Return [x, y] of the center of cell containing provided text 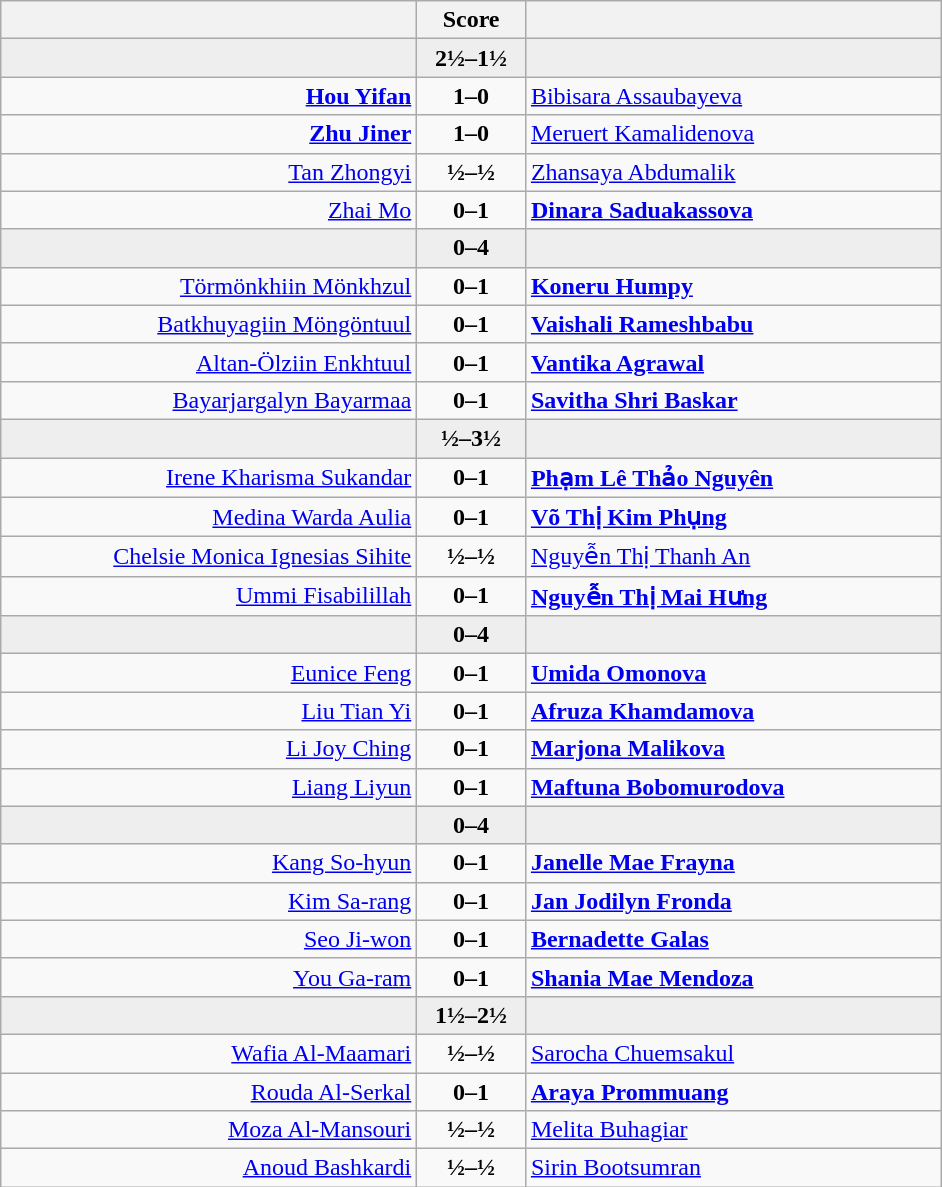
Phạm Lê Thảo Nguyên [733, 478]
Törmönkhiin Mönkhzul [209, 286]
Irene Kharisma Sukandar [209, 478]
Sirin Bootsumran [733, 1168]
Bayarjargalyn Bayarmaa [209, 400]
Jan Jodilyn Fronda [733, 901]
Tan Zhongyi [209, 172]
Savitha Shri Baskar [733, 400]
Liang Liyun [209, 787]
Medina Warda Aulia [209, 517]
Janelle Mae Frayna [733, 863]
You Ga-ram [209, 977]
Moza Al-Mansouri [209, 1130]
Nguyễn Thị Mai Hưng [733, 596]
Sarocha Chuemsakul [733, 1053]
Li Joy Ching [209, 749]
Vantika Agrawal [733, 362]
2½–1½ [472, 58]
Vaishali Rameshbabu [733, 324]
Meruert Kamalidenova [733, 134]
Seo Ji-won [209, 939]
Batkhuyagiin Möngöntuul [209, 324]
Hou Yifan [209, 96]
Koneru Humpy [733, 286]
Shania Mae Mendoza [733, 977]
Zhai Mo [209, 210]
Zhu Jiner [209, 134]
Dinara Saduakassova [733, 210]
Chelsie Monica Ignesias Sihite [209, 557]
Kang So-hyun [209, 863]
Zhansaya Abdumalik [733, 172]
Bibisara Assaubayeva [733, 96]
Maftuna Bobomurodova [733, 787]
Eunice Feng [209, 673]
Umida Omonova [733, 673]
Ummi Fisabilillah [209, 596]
Nguyễn Thị Thanh An [733, 557]
Anoud Bashkardi [209, 1168]
½–3½ [472, 438]
Rouda Al-Serkal [209, 1091]
1½–2½ [472, 1015]
Score [472, 20]
Araya Prommuang [733, 1091]
Bernadette Galas [733, 939]
Wafia Al-Maamari [209, 1053]
Võ Thị Kim Phụng [733, 517]
Liu Tian Yi [209, 711]
Altan-Ölziin Enkhtuul [209, 362]
Melita Buhagiar [733, 1130]
Kim Sa-rang [209, 901]
Afruza Khamdamova [733, 711]
Marjona Malikova [733, 749]
